Output the (x, y) coordinate of the center of the cell containing the given text.  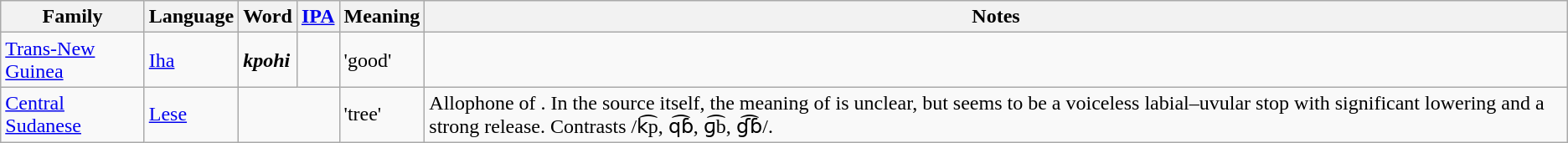
Trans-New Guinea (72, 60)
Lese (191, 115)
kpohi (268, 60)
Language (191, 17)
IPA (318, 17)
Word (268, 17)
'tree' (382, 115)
Notes (996, 17)
Meaning (382, 17)
Family (72, 17)
Iha (191, 60)
'good' (382, 60)
Central Sudanese (72, 115)
